Return (x, y) of the center of cell containing provided text 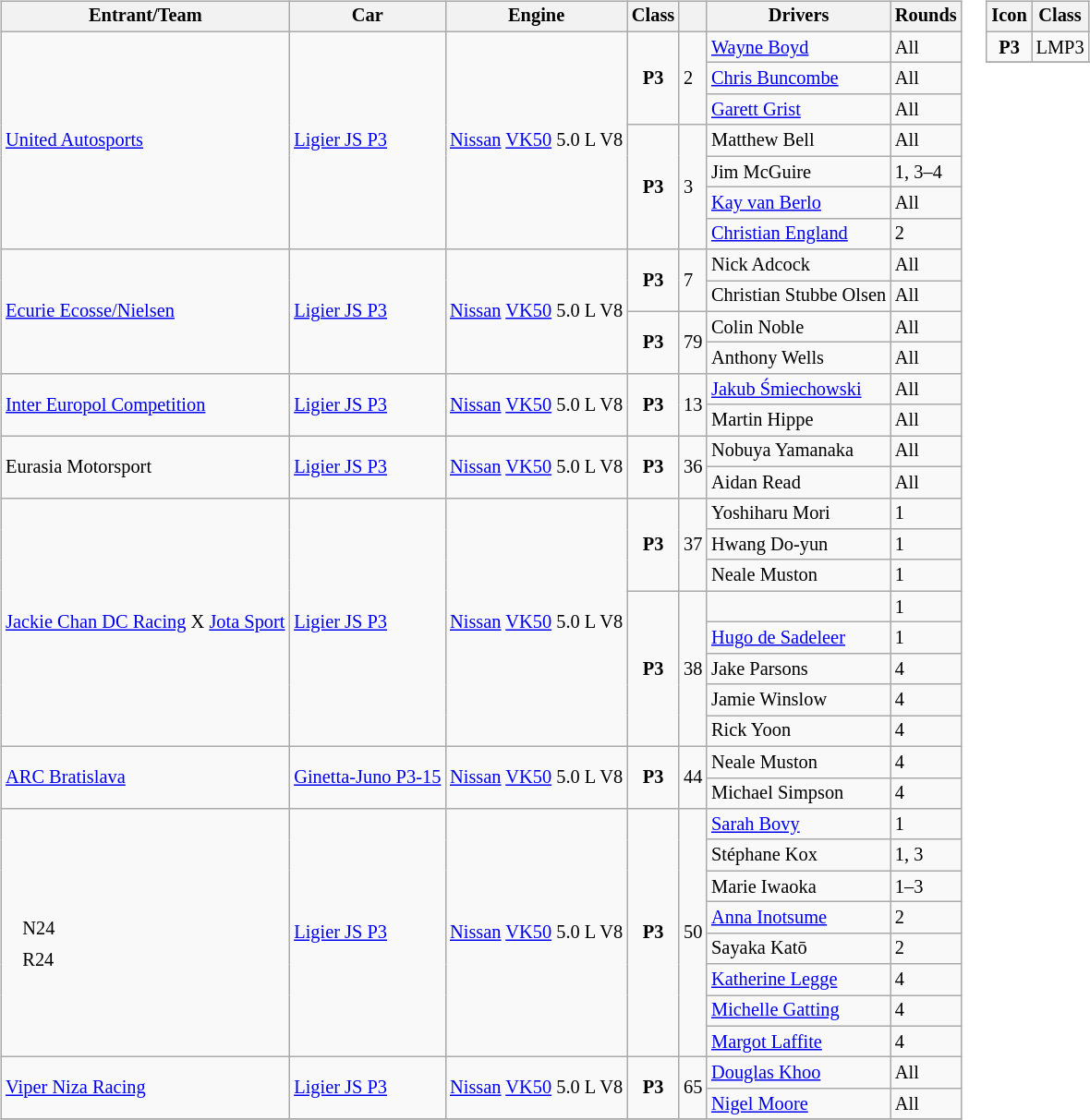
Entrant/Team (145, 17)
N24 (39, 928)
Car (368, 17)
13 (693, 404)
37 (693, 545)
ARC Bratislava (145, 777)
Hugo de Sadeleer (798, 638)
Chris Buncombe (798, 78)
Icon (1009, 17)
Jackie Chan DC Racing X Jota Sport (145, 622)
1, 3–4 (926, 172)
Sarah Bovy (798, 825)
Marie Iwaoka (798, 886)
44 (693, 777)
36 (693, 467)
N24 R24 (145, 933)
Aidan Read (798, 482)
38 (693, 668)
Nobuya Yamanaka (798, 452)
Christian Stubbe Olsen (798, 296)
Nick Adcock (798, 265)
1–3 (926, 886)
Stéphane Kox (798, 855)
Rounds (926, 17)
Sayaka Katō (798, 948)
Colin Noble (798, 327)
R24 (39, 960)
Engine (536, 17)
Katherine Legge (798, 980)
Anthony Wells (798, 358)
Inter Europol Competition (145, 404)
LMP3 (1060, 47)
Jim McGuire (798, 172)
Viper Niza Racing (145, 1088)
Garett Grist (798, 110)
50 (693, 933)
Douglas Khoo (798, 1073)
Kay van Berlo (798, 203)
Drivers (798, 17)
Nigel Moore (798, 1104)
Wayne Boyd (798, 47)
Eurasia Motorsport (145, 467)
Anna Inotsume (798, 918)
Matthew Bell (798, 140)
Rick Yoon (798, 731)
Jakub Śmiechowski (798, 390)
79 (693, 342)
United Autosports (145, 140)
Michelle Gatting (798, 1011)
Ecurie Ecosse/Nielsen (145, 312)
Hwang Do-yun (798, 545)
7 (693, 281)
Christian England (798, 234)
3 (693, 187)
65 (693, 1088)
Jamie Winslow (798, 700)
1, 3 (926, 855)
Martin Hippe (798, 420)
Ginetta-Juno P3-15 (368, 777)
Margot Laffite (798, 1042)
Yoshiharu Mori (798, 513)
Michael Simpson (798, 793)
Jake Parsons (798, 668)
